Locate the cell with the specified text and output its (x, y) center coordinate. 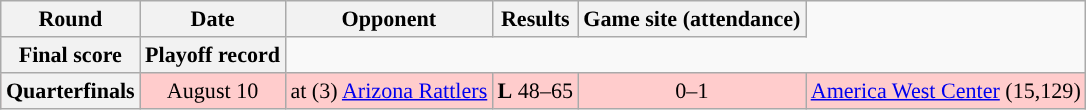
Date (212, 18)
America West Center (15,129) (946, 90)
Final score (70, 54)
0–1 (692, 90)
Game site (attendance) (692, 18)
Round (70, 18)
at (3) Arizona Rattlers (388, 90)
Results (535, 18)
Playoff record (212, 54)
Quarterfinals (70, 90)
Opponent (388, 18)
August 10 (212, 90)
L 48–65 (535, 90)
